Determine the (x, y) coordinate at the center of the cell enclosing the given text.  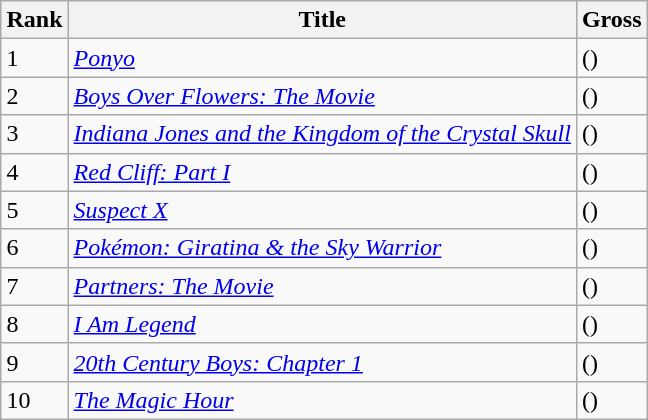
Ponyo (322, 58)
Boys Over Flowers: The Movie (322, 96)
7 (34, 286)
5 (34, 210)
10 (34, 400)
8 (34, 324)
Red Cliff: Part I (322, 172)
Pokémon: Giratina & the Sky Warrior (322, 248)
I Am Legend (322, 324)
2 (34, 96)
9 (34, 362)
3 (34, 134)
20th Century Boys: Chapter 1 (322, 362)
Gross (612, 20)
Title (322, 20)
Partners: The Movie (322, 286)
Suspect X (322, 210)
6 (34, 248)
The Magic Hour (322, 400)
1 (34, 58)
Indiana Jones and the Kingdom of the Crystal Skull (322, 134)
Rank (34, 20)
4 (34, 172)
